Scan for the cell matching the given text and deliver its [X, Y] coordinate at center. 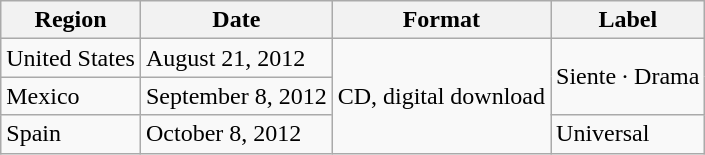
Region [71, 20]
August 21, 2012 [236, 58]
CD, digital download [441, 96]
Format [441, 20]
Date [236, 20]
September 8, 2012 [236, 96]
October 8, 2012 [236, 134]
Universal [628, 134]
Mexico [71, 96]
Spain [71, 134]
Siente · Drama [628, 77]
Label [628, 20]
United States [71, 58]
